Extract the (X, Y) coordinate from the center of the cell holding the provided text.  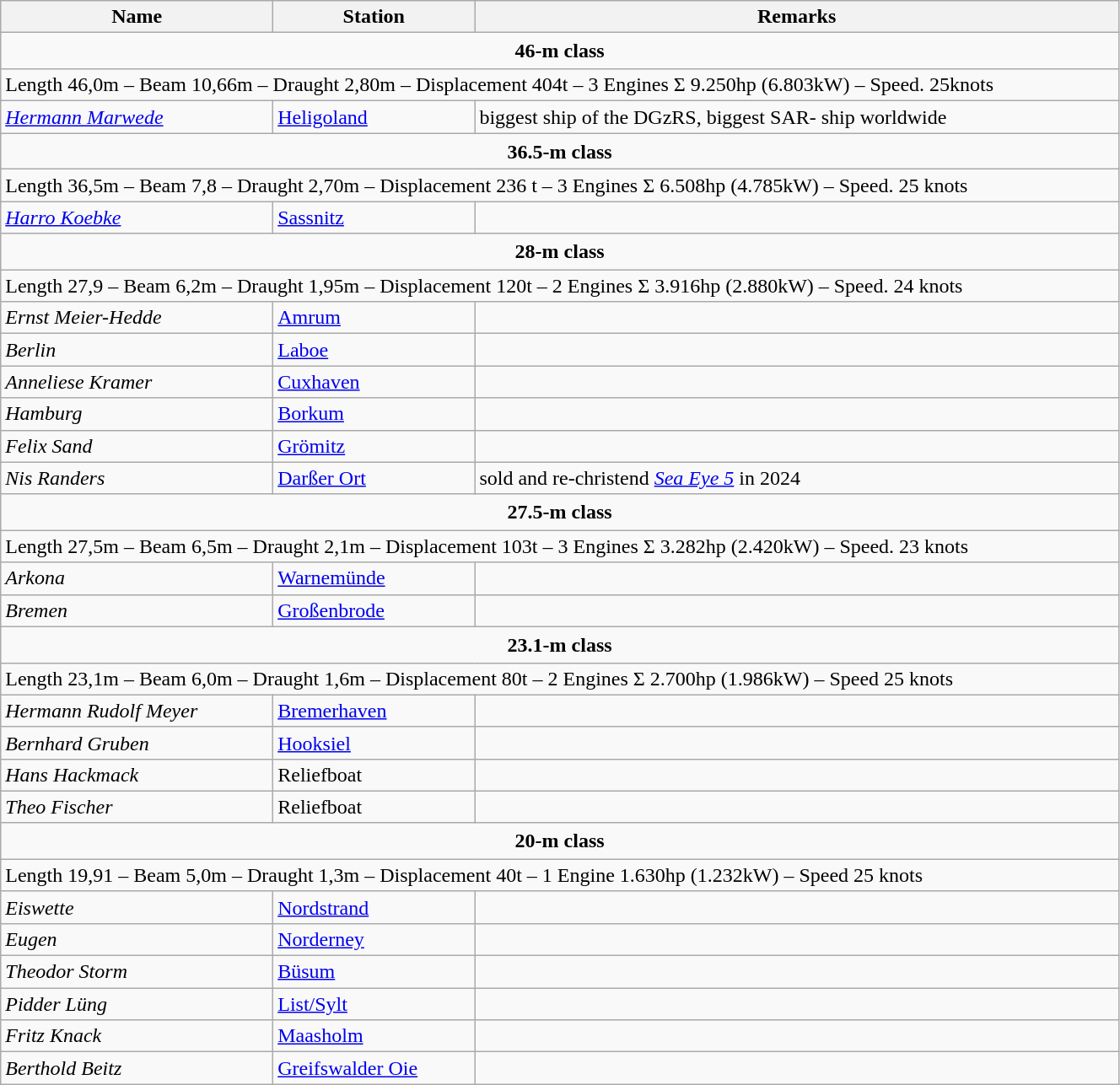
Bremen (137, 610)
Length 27,5m – Beam 6,5m – Draught 2,1m – Displacement 103t – 3 Engines Σ 3.282hp (2.420kW) – Speed. 23 knots (560, 546)
Maasholm (374, 1036)
Darßer Ort (374, 478)
23.1-m class (560, 644)
Hooksiel (374, 743)
Büsum (374, 972)
Sassnitz (374, 218)
Pidder Lüng (137, 1004)
Berlin (137, 350)
Hans Hackmack (137, 775)
Length 27,9 – Beam 6,2m – Draught 1,95m – Displacement 120t – 2 Engines Σ 3.916hp (2.880kW) – Speed. 24 knots (560, 286)
Anneliese Kramer (137, 382)
Theodor Storm (137, 972)
Length 46,0m – Beam 10,66m – Draught 2,80m – Displacement 404t – 3 Engines Σ 9.250hp (6.803kW) – Speed. 25knots (560, 85)
Cuxhaven (374, 382)
Name (137, 17)
Berthold Beitz (137, 1068)
36.5-m class (560, 152)
Warnemünde (374, 578)
Laboe (374, 350)
Eiswette (137, 907)
Grömitz (374, 446)
20-m class (560, 841)
Hamburg (137, 414)
Großenbrode (374, 610)
Length 36,5m – Beam 7,8 – Draught 2,70m – Displacement 236 t – 3 Engines Σ 6.508hp (4.785kW) – Speed. 25 knots (560, 185)
Nordstrand (374, 907)
Heligoland (374, 117)
28-m class (560, 251)
Amrum (374, 318)
46-m class (560, 51)
Ernst Meier-Hedde (137, 318)
Felix Sand (137, 446)
Norderney (374, 939)
Nis Randers (137, 478)
Arkona (137, 578)
Length 23,1m – Beam 6,0m – Draught 1,6m – Displacement 80t – 2 Engines Σ 2.700hp (1.986kW) – Speed 25 knots (560, 679)
biggest ship of the DGzRS, biggest SAR- ship worldwide (797, 117)
Bremerhaven (374, 711)
Fritz Knack (137, 1036)
Eugen (137, 939)
Greifswalder Oie (374, 1068)
Harro Koebke (137, 218)
Theo Fischer (137, 807)
Length 19,91 – Beam 5,0m – Draught 1,3m – Displacement 40t – 1 Engine 1.630hp (1.232kW) – Speed 25 knots (560, 875)
Bernhard Gruben (137, 743)
Hermann Rudolf Meyer (137, 711)
Borkum (374, 414)
List/Sylt (374, 1004)
Remarks (797, 17)
sold and re-christend Sea Eye 5 in 2024 (797, 478)
27.5-m class (560, 513)
Station (374, 17)
Hermann Marwede (137, 117)
